Output the (X, Y) coordinate of the center of the cell containing the given text.  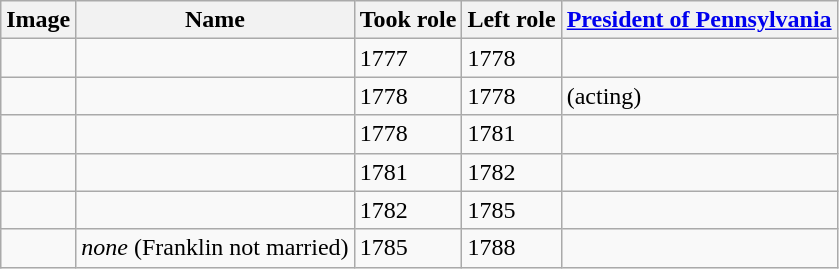
Image (38, 20)
President of Pennsylvania (699, 20)
(acting) (699, 96)
Left role (512, 20)
1777 (408, 58)
Name (215, 20)
none (Franklin not married) (215, 248)
Took role (408, 20)
1788 (512, 248)
